Locate the cell with the specified text and output its (x, y) center coordinate. 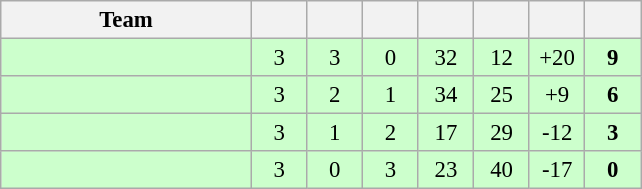
23 (446, 170)
17 (446, 133)
40 (502, 170)
29 (502, 133)
6 (613, 95)
25 (502, 95)
+20 (557, 58)
Team (126, 20)
32 (446, 58)
9 (613, 58)
-12 (557, 133)
-17 (557, 170)
34 (446, 95)
12 (502, 58)
+9 (557, 95)
